Return [x, y] of the center of cell containing provided text 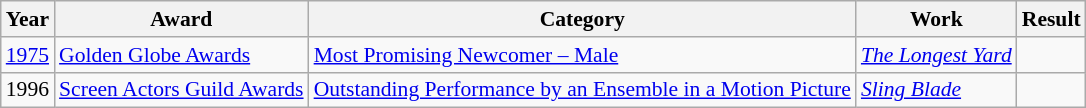
Outstanding Performance by an Ensemble in a Motion Picture [582, 90]
1975 [28, 55]
Screen Actors Guild Awards [182, 90]
Golden Globe Awards [182, 55]
Result [1052, 19]
The Longest Yard [936, 55]
Award [182, 19]
Sling Blade [936, 90]
Category [582, 19]
Year [28, 19]
Most Promising Newcomer – Male [582, 55]
Work [936, 19]
1996 [28, 90]
